Find where the given text appears and provide that cell's center as (X, Y) coordinate. 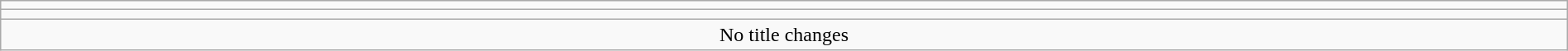
No title changes (784, 35)
